Return the [X, Y] coordinate for the center point of the cell that contains the specified text.  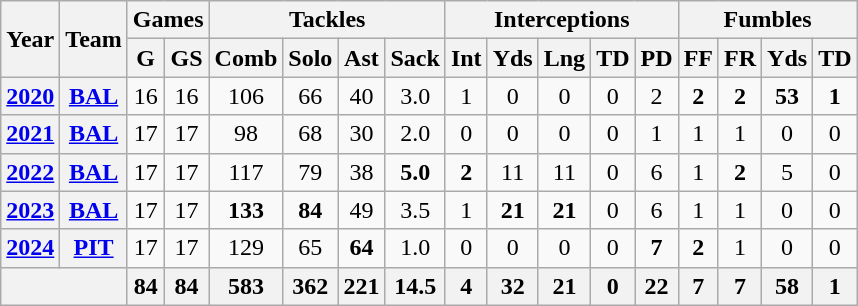
53 [788, 96]
1.0 [415, 248]
Comb [246, 58]
Tackles [327, 20]
14.5 [415, 286]
133 [246, 210]
30 [362, 134]
Lng [564, 58]
5 [788, 172]
Year [30, 39]
221 [362, 286]
22 [656, 286]
68 [310, 134]
40 [362, 96]
583 [246, 286]
129 [246, 248]
64 [362, 248]
PD [656, 58]
2020 [30, 96]
32 [512, 286]
Solo [310, 58]
Games [168, 20]
49 [362, 210]
79 [310, 172]
2024 [30, 248]
G [146, 58]
Sack [415, 58]
65 [310, 248]
117 [246, 172]
Fumbles [768, 20]
362 [310, 286]
2023 [30, 210]
Ast [362, 58]
2022 [30, 172]
3.5 [415, 210]
4 [466, 286]
58 [788, 286]
PIT [94, 248]
98 [246, 134]
FR [740, 58]
GS [186, 58]
Int [466, 58]
2.0 [415, 134]
2021 [30, 134]
FF [698, 58]
106 [246, 96]
Interceptions [562, 20]
5.0 [415, 172]
66 [310, 96]
3.0 [415, 96]
Team [94, 39]
38 [362, 172]
